Capture the cell that displays the provided text and extract its (x, y) central coordinate. 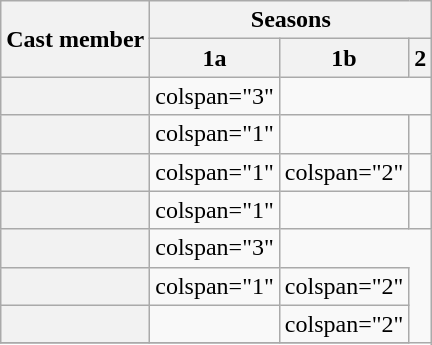
2 (420, 58)
Cast member (76, 39)
1a (215, 58)
Seasons (291, 20)
1b (344, 58)
